From the cell containing the given text, extract its center point as (x, y) coordinate. 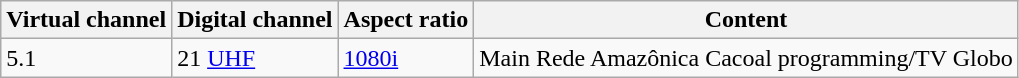
Main Rede Amazônica Cacoal programming/TV Globo (746, 58)
21 UHF (255, 58)
Virtual channel (86, 20)
Aspect ratio (406, 20)
Content (746, 20)
5.1 (86, 58)
1080i (406, 58)
Digital channel (255, 20)
